Scan for the cell matching the given text and deliver its (X, Y) coordinate at center. 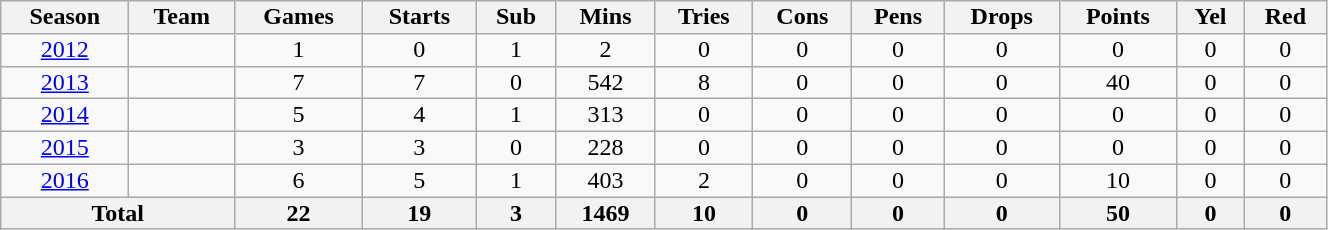
Drops (1002, 18)
8 (704, 82)
403 (606, 180)
228 (606, 148)
2014 (65, 116)
2016 (65, 180)
Total (118, 214)
Yel (1210, 18)
50 (1118, 214)
Starts (420, 18)
Tries (704, 18)
Games (299, 18)
1469 (606, 214)
2012 (65, 50)
Season (65, 18)
Pens (898, 18)
2015 (65, 148)
2013 (65, 82)
4 (420, 116)
Team (182, 18)
40 (1118, 82)
Mins (606, 18)
Sub (516, 18)
Cons (802, 18)
6 (299, 180)
313 (606, 116)
19 (420, 214)
542 (606, 82)
22 (299, 214)
Points (1118, 18)
Red (1285, 18)
